Scan for the cell matching the given text and deliver its (X, Y) coordinate at center. 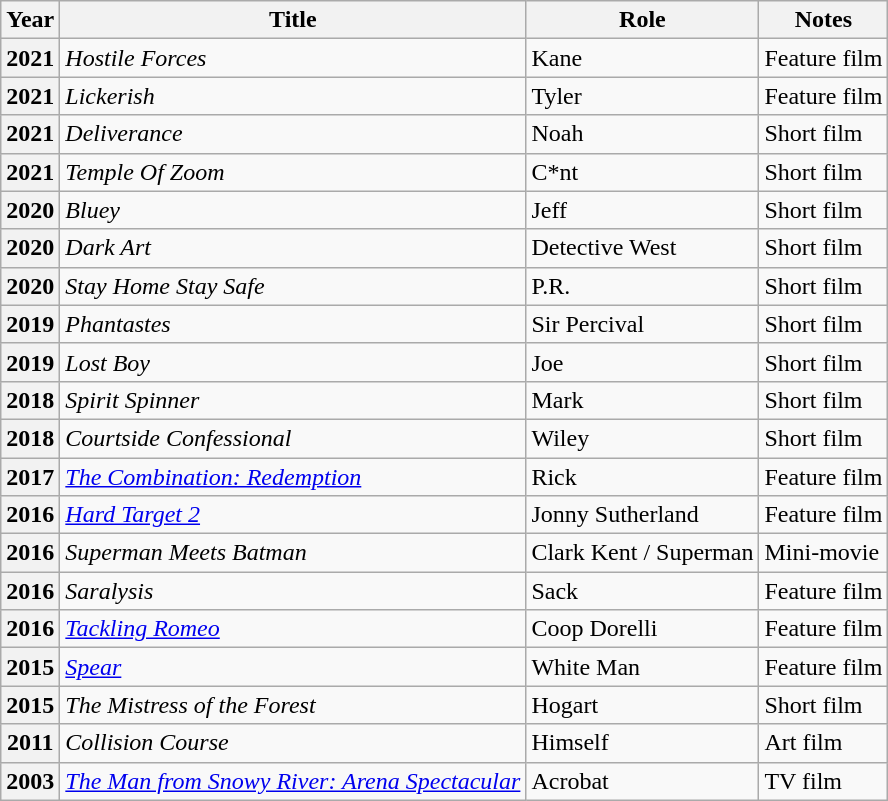
Sir Percival (642, 324)
TV film (824, 781)
The Mistress of the Forest (293, 705)
2011 (30, 743)
The Combination: Redemption (293, 477)
Coop Dorelli (642, 629)
White Man (642, 667)
Saralysis (293, 591)
Hard Target 2 (293, 515)
Mark (642, 400)
Sack (642, 591)
Tackling Romeo (293, 629)
Year (30, 20)
Spear (293, 667)
Hostile Forces (293, 58)
Lost Boy (293, 362)
Role (642, 20)
Superman Meets Batman (293, 553)
Clark Kent / Superman (642, 553)
Temple Of Zoom (293, 172)
Title (293, 20)
Jonny Sutherland (642, 515)
Deliverance (293, 134)
2017 (30, 477)
Wiley (642, 438)
Noah (642, 134)
Notes (824, 20)
Courtside Confessional (293, 438)
Spirit Spinner (293, 400)
Joe (642, 362)
Detective West (642, 248)
Dark Art (293, 248)
Stay Home Stay Safe (293, 286)
Himself (642, 743)
Hogart (642, 705)
Acrobat (642, 781)
P.R. (642, 286)
Lickerish (293, 96)
Phantastes (293, 324)
Jeff (642, 210)
Collision Course (293, 743)
Mini-movie (824, 553)
Bluey (293, 210)
The Man from Snowy River: Arena Spectacular (293, 781)
Rick (642, 477)
2003 (30, 781)
Art film (824, 743)
C*nt (642, 172)
Kane (642, 58)
Tyler (642, 96)
